Search for the cell housing the specified text and yield its [x, y] center coordinate. 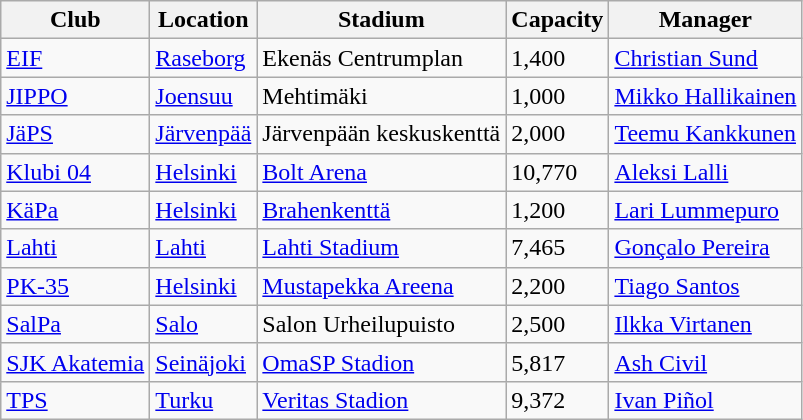
1,400 [558, 58]
Club [76, 20]
Klubi 04 [76, 172]
Lahti Stadium [382, 248]
Veritas Stadion [382, 400]
Salo [204, 324]
Lari Lummepuro [706, 210]
EIF [76, 58]
Brahenkenttä [382, 210]
Mehtimäki [382, 96]
Salon Urheilupuisto [382, 324]
Manager [706, 20]
SalPa [76, 324]
Bolt Arena [382, 172]
Ekenäs Centrumplan [382, 58]
Järvenpään keskuskenttä [382, 134]
Ilkka Virtanen [706, 324]
Raseborg [204, 58]
2,500 [558, 324]
Turku [204, 400]
7,465 [558, 248]
Tiago Santos [706, 286]
10,770 [558, 172]
1,200 [558, 210]
Mikko Hallikainen [706, 96]
2,200 [558, 286]
Gonçalo Pereira [706, 248]
JIPPO [76, 96]
Ivan Piñol [706, 400]
SJK Akatemia [76, 362]
JäPS [76, 134]
Location [204, 20]
TPS [76, 400]
Christian Sund [706, 58]
Ash Civil [706, 362]
Joensuu [204, 96]
2,000 [558, 134]
OmaSP Stadion [382, 362]
KäPa [76, 210]
5,817 [558, 362]
Järvenpää [204, 134]
Mustapekka Areena [382, 286]
Capacity [558, 20]
PK-35 [76, 286]
9,372 [558, 400]
Seinäjoki [204, 362]
Stadium [382, 20]
Teemu Kankkunen [706, 134]
Aleksi Lalli [706, 172]
1,000 [558, 96]
